Provide the (X, Y) coordinate of the cell's center where the given text is located.  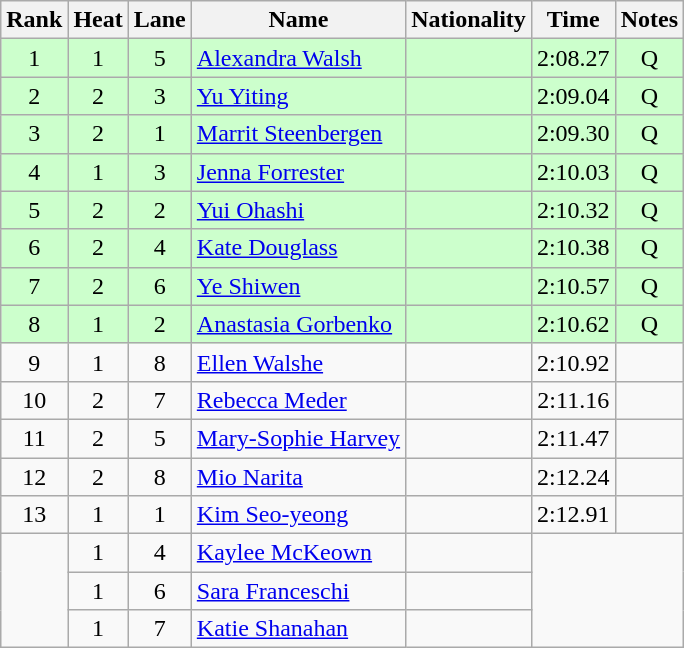
Anastasia Gorbenko (298, 324)
Katie Shanahan (298, 629)
2:12.91 (573, 515)
Notes (649, 20)
Heat (98, 20)
10 (34, 400)
2:10.03 (573, 172)
2:10.32 (573, 210)
Mio Narita (298, 477)
Kate Douglass (298, 248)
2:10.62 (573, 324)
2:08.27 (573, 58)
9 (34, 362)
2:12.24 (573, 477)
Kaylee McKeown (298, 553)
2:11.47 (573, 438)
Lane (160, 20)
Time (573, 20)
Name (298, 20)
Mary-Sophie Harvey (298, 438)
2:10.92 (573, 362)
13 (34, 515)
Marrit Steenbergen (298, 134)
Rank (34, 20)
12 (34, 477)
11 (34, 438)
2:09.04 (573, 96)
2:10.57 (573, 286)
2:09.30 (573, 134)
Rebecca Meder (298, 400)
Kim Seo-yeong (298, 515)
Nationality (469, 20)
Ye Shiwen (298, 286)
Alexandra Walsh (298, 58)
2:11.16 (573, 400)
Sara Franceschi (298, 591)
Yui Ohashi (298, 210)
Jenna Forrester (298, 172)
Ellen Walshe (298, 362)
2:10.38 (573, 248)
Yu Yiting (298, 96)
